Find where the given text appears and provide that cell's center as [x, y] coordinate. 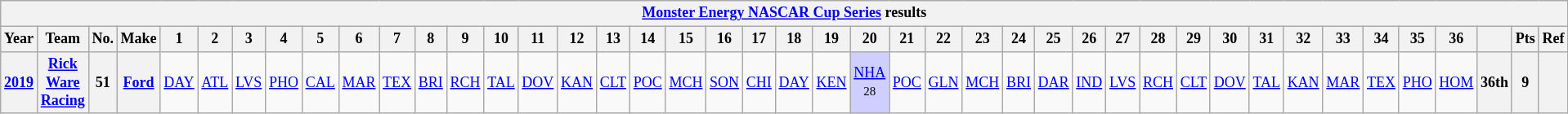
12 [577, 39]
15 [686, 39]
20 [870, 39]
Ford [139, 82]
Rick Ware Racing [62, 82]
16 [724, 39]
35 [1418, 39]
4 [284, 39]
22 [943, 39]
24 [1019, 39]
10 [501, 39]
14 [647, 39]
NHA28 [870, 82]
Make [139, 39]
17 [759, 39]
SON [724, 82]
KEN [831, 82]
CHI [759, 82]
1 [179, 39]
2019 [20, 82]
HOM [1457, 82]
2 [215, 39]
Pts [1525, 39]
No. [103, 39]
IND [1089, 82]
28 [1158, 39]
11 [538, 39]
Monster Energy NASCAR Cup Series results [785, 13]
ATL [215, 82]
DAR [1053, 82]
7 [397, 39]
13 [613, 39]
32 [1303, 39]
27 [1123, 39]
Ref [1553, 39]
21 [907, 39]
36 [1457, 39]
5 [320, 39]
51 [103, 82]
Year [20, 39]
31 [1266, 39]
Team [62, 39]
6 [359, 39]
19 [831, 39]
26 [1089, 39]
23 [983, 39]
25 [1053, 39]
36th [1494, 82]
33 [1343, 39]
8 [430, 39]
30 [1230, 39]
GLN [943, 82]
34 [1382, 39]
3 [249, 39]
18 [794, 39]
29 [1194, 39]
CAL [320, 82]
